Determine the [X, Y] coordinate at the center of the cell enclosing the given text.  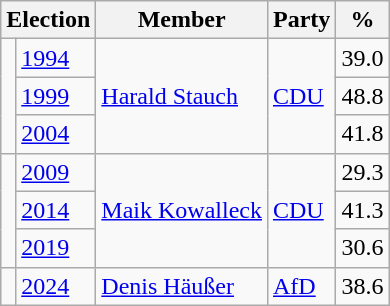
Party [301, 20]
2019 [56, 248]
41.8 [362, 134]
48.8 [362, 96]
AfD [301, 286]
% [362, 20]
2024 [56, 286]
29.3 [362, 172]
Harald Stauch [182, 96]
30.6 [362, 248]
2009 [56, 172]
38.6 [362, 286]
Maik Kowalleck [182, 210]
39.0 [362, 58]
2004 [56, 134]
Member [182, 20]
1999 [56, 96]
Denis Häußer [182, 286]
Election [48, 20]
2014 [56, 210]
41.3 [362, 210]
1994 [56, 58]
